For the text-containing cell, return its midpoint in (X, Y) coordinate format. 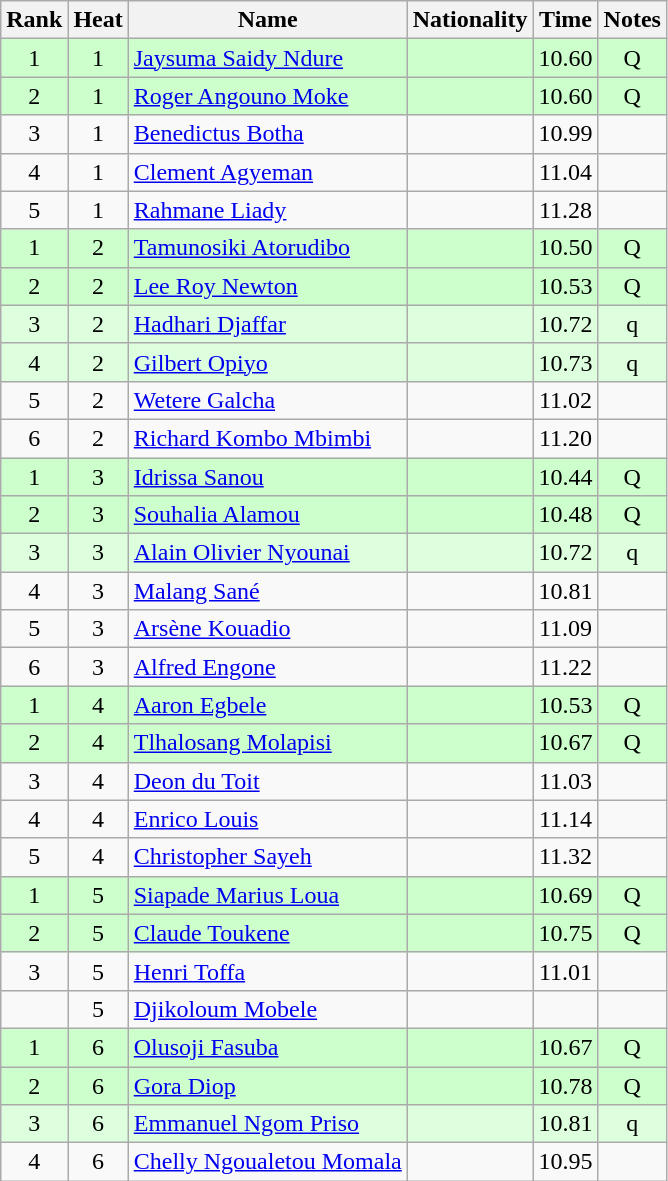
Henri Toffa (268, 971)
Aaron Egbele (268, 705)
Gilbert Opiyo (268, 362)
Richard Kombo Mbimbi (268, 438)
Hadhari Djaffar (268, 324)
Souhalia Alamou (268, 515)
Jaysuma Saidy Ndure (268, 58)
Gora Diop (268, 1085)
Alain Olivier Nyounai (268, 553)
Rank (34, 20)
11.14 (566, 819)
Djikoloum Mobele (268, 1009)
Rahmane Liady (268, 210)
Tlhalosang Molapisi (268, 743)
Notes (632, 20)
Idrissa Sanou (268, 477)
Deon du Toit (268, 781)
Nationality (470, 20)
11.28 (566, 210)
Clement Agyeman (268, 172)
Time (566, 20)
11.01 (566, 971)
Olusoji Fasuba (268, 1047)
Wetere Galcha (268, 400)
10.50 (566, 248)
Name (268, 20)
Enrico Louis (268, 819)
11.03 (566, 781)
Benedictus Botha (268, 134)
Claude Toukene (268, 933)
11.02 (566, 400)
11.09 (566, 629)
Siapade Marius Loua (268, 895)
Arsène Kouadio (268, 629)
11.22 (566, 667)
10.44 (566, 477)
11.32 (566, 857)
10.99 (566, 134)
Tamunosiki Atorudibo (268, 248)
10.69 (566, 895)
Emmanuel Ngom Priso (268, 1124)
Heat (98, 20)
Roger Angouno Moke (268, 96)
Malang Sané (268, 591)
11.20 (566, 438)
10.75 (566, 933)
11.04 (566, 172)
Chelly Ngoualetou Momala (268, 1162)
10.78 (566, 1085)
10.48 (566, 515)
10.73 (566, 362)
Christopher Sayeh (268, 857)
10.95 (566, 1162)
Alfred Engone (268, 667)
Lee Roy Newton (268, 286)
